Search for the cell housing the specified text and yield its (X, Y) center coordinate. 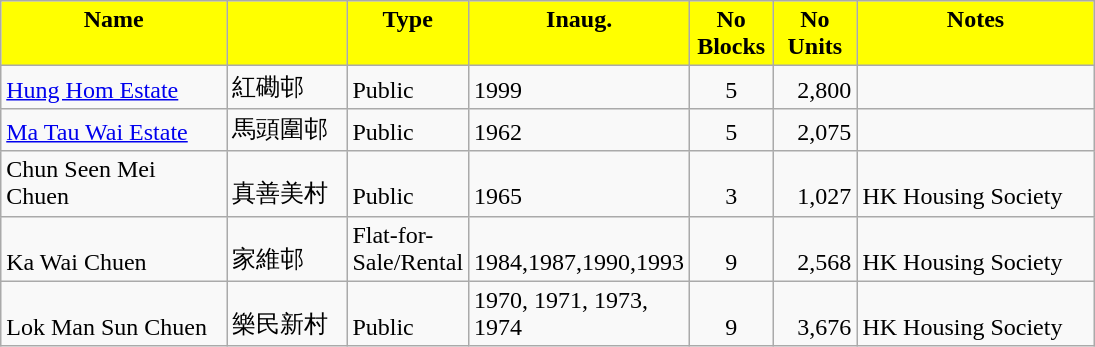
家維邨 (287, 248)
Hung Hom Estate (114, 88)
Flat-for-Sale/Rental (408, 248)
Notes (976, 34)
Ma Tau Wai Estate (114, 130)
3 (732, 184)
1970, 1971, 1973, 1974 (580, 314)
2,800 (815, 88)
樂民新村 (287, 314)
真善美村 (287, 184)
1,027 (815, 184)
Lok Man Sun Chuen (114, 314)
Name (114, 34)
1984,1987,1990,1993 (580, 248)
Ka Wai Chuen (114, 248)
No Blocks (732, 34)
2,568 (815, 248)
3,676 (815, 314)
Type (408, 34)
Chun Seen Mei Chuen (114, 184)
1965 (580, 184)
1999 (580, 88)
1962 (580, 130)
No Units (815, 34)
馬頭圍邨 (287, 130)
2,075 (815, 130)
紅磡邨 (287, 88)
Inaug. (580, 34)
